From the cell containing the given text, extract its center point as [x, y] coordinate. 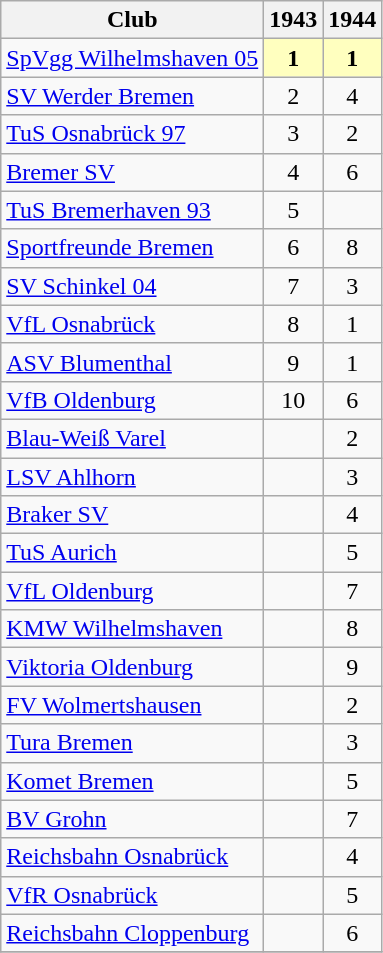
TuS Bremerhaven 93 [132, 210]
Bremer SV [132, 172]
VfL Osnabrück [132, 324]
SpVgg Wilhelmshaven 05 [132, 58]
SV Schinkel 04 [132, 286]
TuS Aurich [132, 553]
SV Werder Bremen [132, 96]
VfL Oldenburg [132, 591]
Braker SV [132, 515]
TuS Osnabrück 97 [132, 134]
KMW Wilhelmshaven [132, 629]
Blau-Weiß Varel [132, 438]
Sportfreunde Bremen [132, 248]
10 [294, 400]
VfR Osnabrück [132, 895]
Tura Bremen [132, 743]
1943 [294, 20]
Club [132, 20]
VfB Oldenburg [132, 400]
ASV Blumenthal [132, 362]
Reichsbahn Osnabrück [132, 857]
Komet Bremen [132, 781]
BV Grohn [132, 819]
Viktoria Oldenburg [132, 667]
LSV Ahlhorn [132, 477]
FV Wolmertshausen [132, 705]
Reichsbahn Cloppenburg [132, 933]
1944 [352, 20]
